Find where the given text appears and provide that cell's center as (x, y) coordinate. 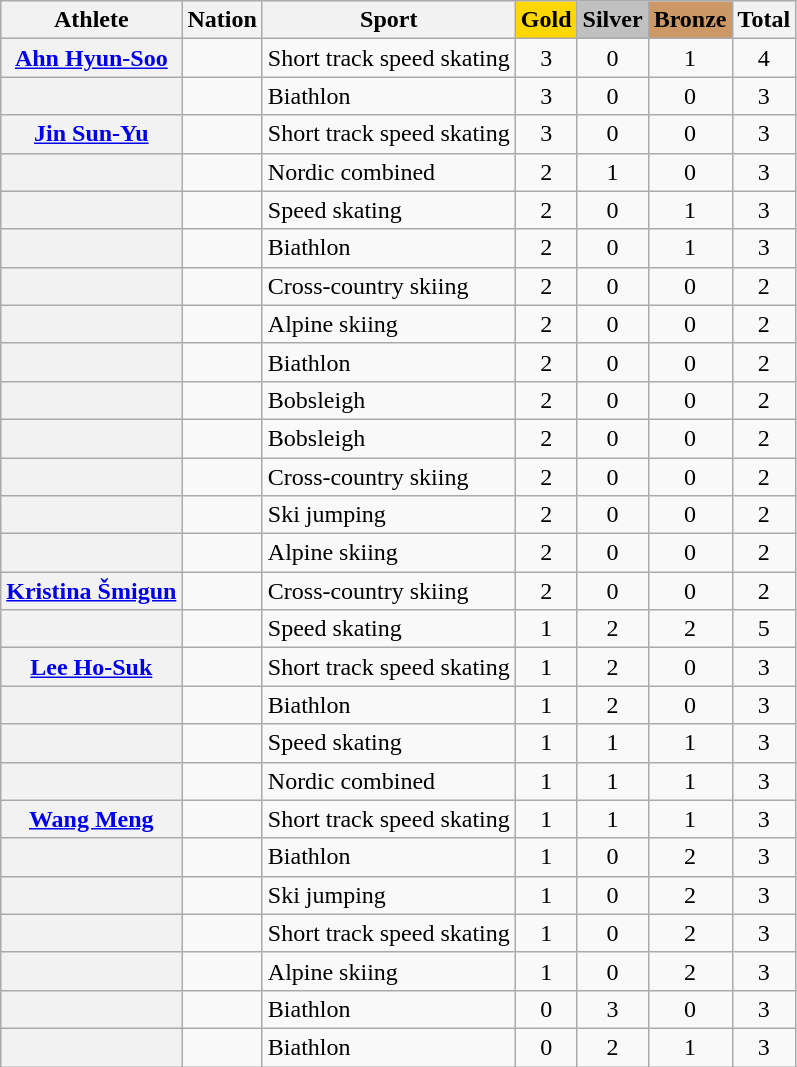
Silver (612, 20)
Ahn Hyun-Soo (92, 58)
Wang Meng (92, 819)
Bronze (690, 20)
Nation (222, 20)
Jin Sun-Yu (92, 134)
Sport (388, 20)
Athlete (92, 20)
Total (764, 20)
Lee Ho-Suk (92, 667)
5 (764, 629)
Kristina Šmigun (92, 591)
Gold (546, 20)
4 (764, 58)
